Pinpoint the cell where the given text exists, returning its [x, y] midpoint coordinate. 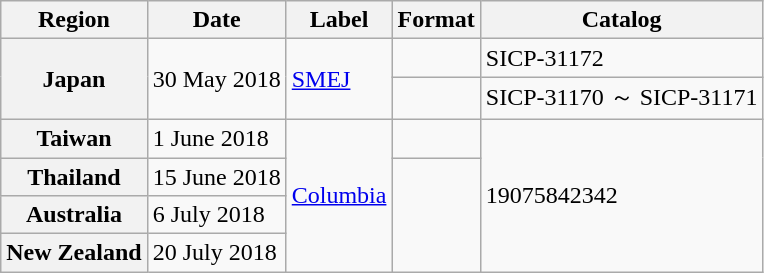
Columbia [339, 195]
19075842342 [622, 195]
6 July 2018 [216, 215]
Japan [74, 80]
Catalog [622, 20]
Taiwan [74, 138]
15 June 2018 [216, 177]
SMEJ [339, 80]
SICP-31170 ～ SICP-31171 [622, 98]
Region [74, 20]
Thailand [74, 177]
Date [216, 20]
Australia [74, 215]
SICP-31172 [622, 58]
Label [339, 20]
1 June 2018 [216, 138]
New Zealand [74, 253]
20 July 2018 [216, 253]
Format [436, 20]
30 May 2018 [216, 80]
